Capture the cell that displays the provided text and extract its (x, y) central coordinate. 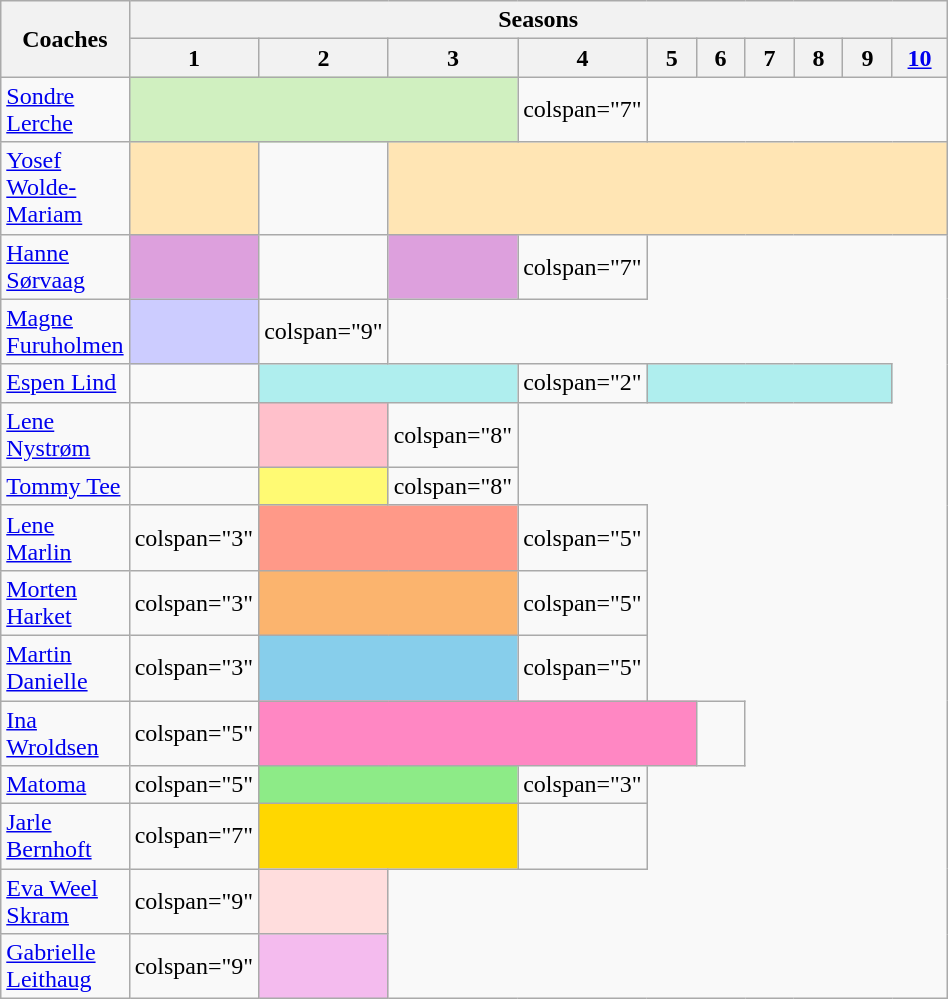
Martin Danielle (65, 668)
7 (770, 58)
Eva Weel Skram (65, 902)
Yosef Wolde-Mariam (65, 188)
Jarle Bernhoft (65, 836)
8 (818, 58)
Ina Wroldsen (65, 732)
Lene Marlin (65, 538)
6 (720, 58)
Espen Lind (65, 383)
Matoma (65, 785)
Coaches (65, 39)
Tommy Tee (65, 486)
Sondre Lerche (65, 110)
2 (324, 58)
Gabrielle Leithaug (65, 966)
1 (194, 58)
Magne Furuholmen (65, 332)
4 (583, 58)
colspan="2" (583, 383)
10 (920, 58)
5 (672, 58)
Seasons (538, 20)
Hanne Sørvaag (65, 266)
Lene Nystrøm (65, 434)
Morten Harket (65, 602)
9 (868, 58)
3 (453, 58)
